From the cell containing the given text, extract its center point as [X, Y] coordinate. 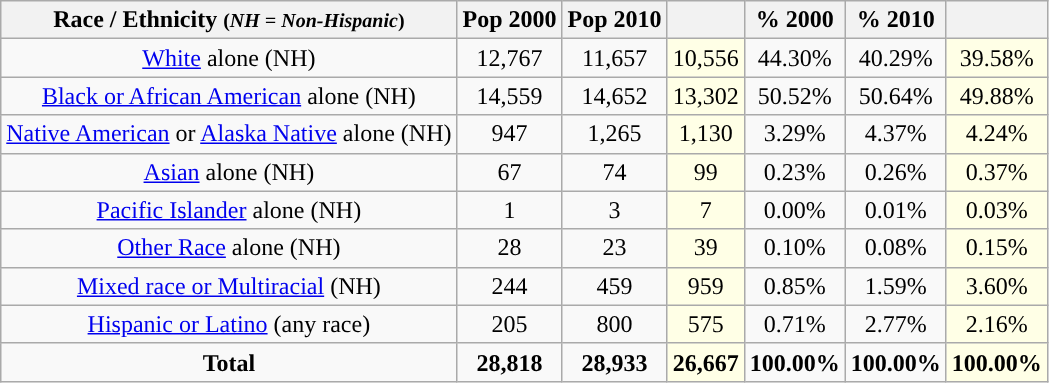
10,556 [706, 58]
1,130 [706, 134]
0.71% [794, 324]
205 [510, 324]
0.15% [996, 248]
1 [510, 210]
0.08% [896, 248]
White alone (NH) [229, 58]
39 [706, 248]
3 [614, 210]
% 2010 [896, 20]
26,667 [706, 362]
12,767 [510, 58]
Pop 2000 [510, 20]
1,265 [614, 134]
0.10% [794, 248]
Race / Ethnicity (NH = Non-Hispanic) [229, 20]
1.59% [896, 286]
3.29% [794, 134]
800 [614, 324]
0.23% [794, 172]
28,818 [510, 362]
49.88% [996, 96]
459 [614, 286]
0.37% [996, 172]
Total [229, 362]
575 [706, 324]
947 [510, 134]
% 2000 [794, 20]
39.58% [996, 58]
40.29% [896, 58]
Pop 2010 [614, 20]
244 [510, 286]
67 [510, 172]
Black or African American alone (NH) [229, 96]
14,559 [510, 96]
2.77% [896, 324]
23 [614, 248]
11,657 [614, 58]
7 [706, 210]
Hispanic or Latino (any race) [229, 324]
3.60% [996, 286]
4.37% [896, 134]
2.16% [996, 324]
4.24% [996, 134]
Native American or Alaska Native alone (NH) [229, 134]
0.85% [794, 286]
50.64% [896, 96]
959 [706, 286]
Asian alone (NH) [229, 172]
28 [510, 248]
0.01% [896, 210]
Other Race alone (NH) [229, 248]
99 [706, 172]
0.00% [794, 210]
50.52% [794, 96]
0.26% [896, 172]
14,652 [614, 96]
13,302 [706, 96]
Mixed race or Multiracial (NH) [229, 286]
44.30% [794, 58]
74 [614, 172]
0.03% [996, 210]
28,933 [614, 362]
Pacific Islander alone (NH) [229, 210]
